Extract the [x, y] coordinate from the center of the cell holding the provided text.  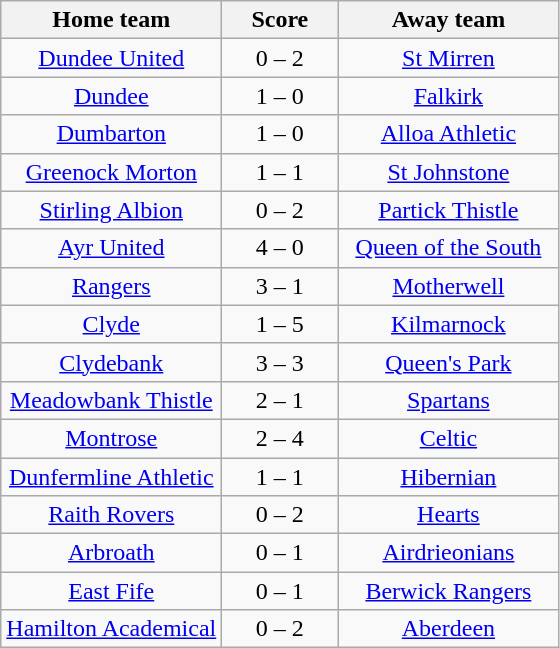
Montrose [112, 438]
1 – 5 [280, 324]
2 – 1 [280, 400]
Partick Thistle [448, 210]
St Johnstone [448, 172]
Hibernian [448, 477]
Dundee United [112, 58]
3 – 3 [280, 362]
2 – 4 [280, 438]
Aberdeen [448, 629]
Raith Rovers [112, 515]
3 – 1 [280, 286]
Alloa Athletic [448, 134]
Queen's Park [448, 362]
Stirling Albion [112, 210]
Kilmarnock [448, 324]
Queen of the South [448, 248]
Motherwell [448, 286]
Score [280, 20]
Rangers [112, 286]
Berwick Rangers [448, 591]
Arbroath [112, 553]
4 – 0 [280, 248]
Dundee [112, 96]
Celtic [448, 438]
Airdrieonians [448, 553]
Falkirk [448, 96]
Hamilton Academical [112, 629]
Hearts [448, 515]
Ayr United [112, 248]
Meadowbank Thistle [112, 400]
Spartans [448, 400]
Clydebank [112, 362]
Home team [112, 20]
East Fife [112, 591]
St Mirren [448, 58]
Dumbarton [112, 134]
Greenock Morton [112, 172]
Clyde [112, 324]
Dunfermline Athletic [112, 477]
Away team [448, 20]
